Capture the cell that displays the provided text and extract its (x, y) central coordinate. 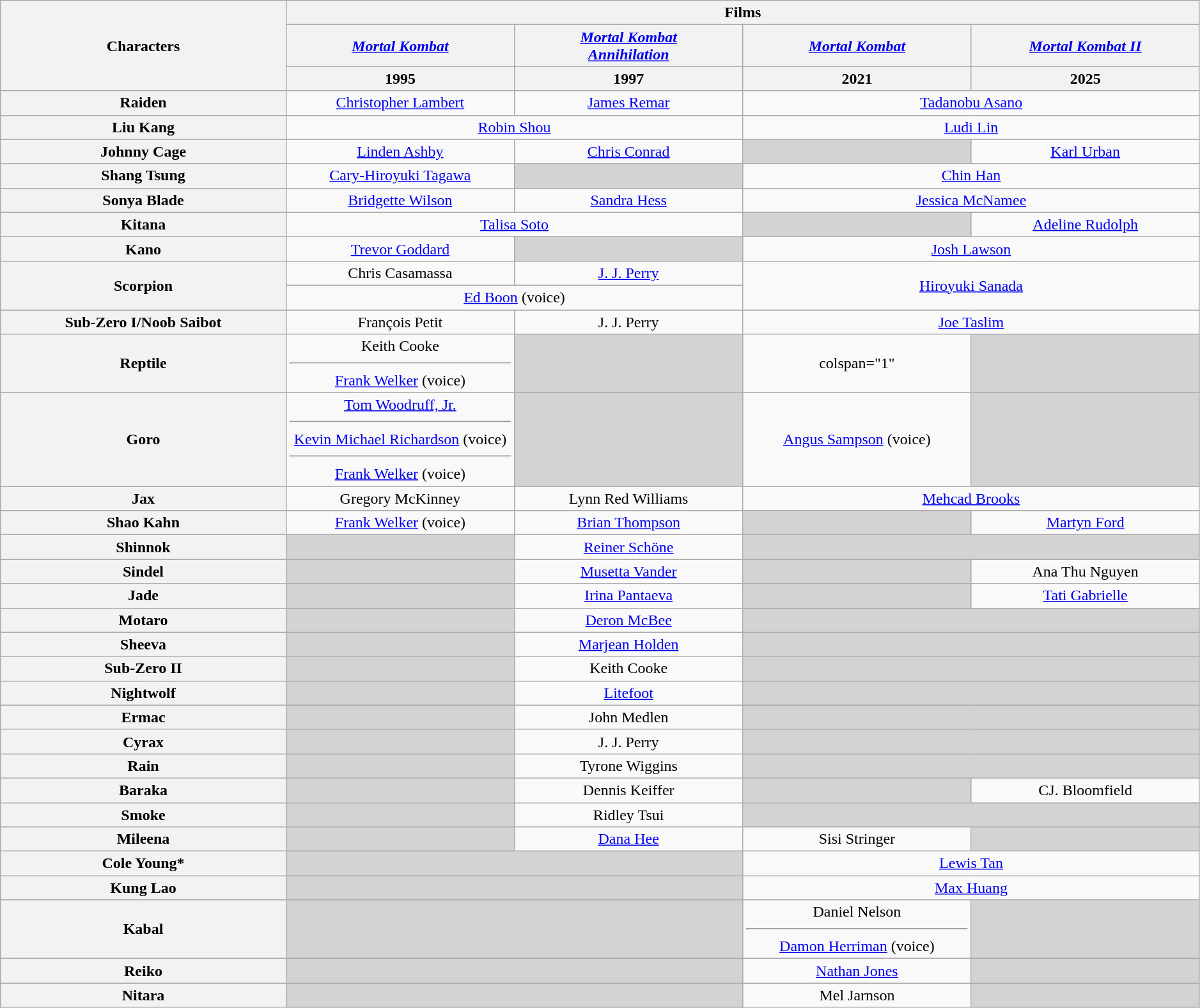
Karl Urban (1086, 151)
Sub-Zero II (143, 669)
Chin Han (972, 176)
1997 (629, 79)
François Petit (400, 322)
Nitara (143, 995)
Smoke (143, 815)
Ana Thu Nguyen (1086, 571)
Lewis Tan (972, 864)
Sheeva (143, 644)
Kitana (143, 224)
Reptile (143, 364)
Linden Ashby (400, 151)
Kano (143, 249)
Kabal (143, 929)
Reiko (143, 971)
Tyrone Wiggins (629, 766)
colspan="1" (857, 364)
Sindel (143, 571)
Cyrax (143, 741)
Angus Sampson (voice) (857, 440)
Mortal Kombat II (1086, 46)
Kung Lao (143, 888)
Goro (143, 440)
Ed Boon (voice) (514, 297)
Sandra Hess (629, 200)
Max Huang (972, 888)
CJ. Bloomfield (1086, 790)
Christopher Lambert (400, 103)
Raiden (143, 103)
Cary-Hiroyuki Tagawa (400, 176)
Ludi Lin (972, 127)
Mileena (143, 839)
Martyn Ford (1086, 523)
Chris Conrad (629, 151)
Brian Thompson (629, 523)
Ermac (143, 717)
Shao Kahn (143, 523)
Gregory McKinney (400, 499)
Jax (143, 499)
Litefoot (629, 693)
Robin Shou (514, 127)
Deron McBee (629, 620)
Hiroyuki Sanada (972, 285)
Baraka (143, 790)
Characters (143, 46)
Tom Woodruff, Jr.Kevin Michael Richardson (voice)Frank Welker (voice) (400, 440)
Shang Tsung (143, 176)
Bridgette Wilson (400, 200)
Tadanobu Asano (972, 103)
Tati Gabrielle (1086, 596)
Mortal Kombat Annihilation (629, 46)
Jade (143, 596)
Frank Welker (voice) (400, 523)
John Medlen (629, 717)
Adeline Rudolph (1086, 224)
Cole Young* (143, 864)
Mehcad Brooks (972, 499)
Reiner Schöne (629, 547)
Jessica McNamee (972, 200)
Liu Kang (143, 127)
Lynn Red Williams (629, 499)
Nightwolf (143, 693)
2021 (857, 79)
Shinnok (143, 547)
Dennis Keiffer (629, 790)
Films (743, 13)
Mel Jarnson (857, 995)
Sub-Zero I/Noob Saibot (143, 322)
Dana Hee (629, 839)
Keith Cooke (629, 669)
1995 (400, 79)
Talisa Soto (514, 224)
Keith CookeFrank Welker (voice) (400, 364)
Nathan Jones (857, 971)
Marjean Holden (629, 644)
Rain (143, 766)
Josh Lawson (972, 249)
Johnny Cage (143, 151)
Trevor Goddard (400, 249)
Joe Taslim (972, 322)
2025 (1086, 79)
Musetta Vander (629, 571)
Sisi Stringer (857, 839)
Ridley Tsui (629, 815)
Irina Pantaeva (629, 596)
Daniel Nelson Damon Herriman (voice) (857, 929)
James Remar (629, 103)
Motaro (143, 620)
Sonya Blade (143, 200)
Scorpion (143, 285)
Chris Casamassa (400, 273)
